Find where the given text appears and provide that cell's center as [X, Y] coordinate. 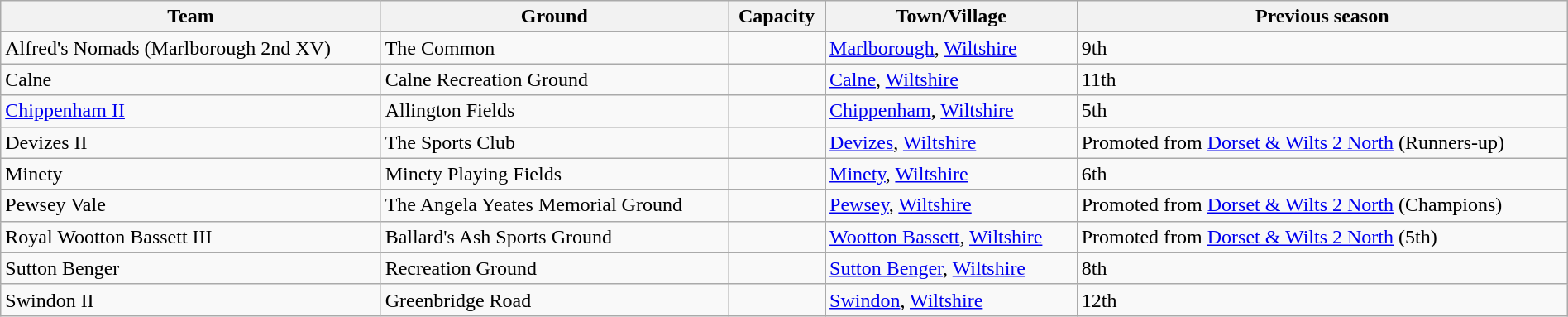
6th [1322, 174]
Promoted from Dorset & Wilts 2 North (Champions) [1322, 205]
Sutton Benger [190, 268]
Alfred's Nomads (Marlborough 2nd XV) [190, 48]
Devizes, Wiltshire [951, 142]
9th [1322, 48]
The Sports Club [554, 142]
Town/Village [951, 17]
Promoted from Dorset & Wilts 2 North (Runners-up) [1322, 142]
Devizes II [190, 142]
Calne, Wiltshire [951, 79]
Swindon II [190, 300]
Pewsey, Wiltshire [951, 205]
The Angela Yeates Memorial Ground [554, 205]
Marlborough, Wiltshire [951, 48]
Minety [190, 174]
Swindon, Wiltshire [951, 300]
Previous season [1322, 17]
The Common [554, 48]
Chippenham II [190, 111]
Royal Wootton Bassett III [190, 237]
Calne [190, 79]
8th [1322, 268]
Pewsey Vale [190, 205]
Promoted from Dorset & Wilts 2 North (5th) [1322, 237]
Allington Fields [554, 111]
Calne Recreation Ground [554, 79]
11th [1322, 79]
Greenbridge Road [554, 300]
Team [190, 17]
Ballard's Ash Sports Ground [554, 237]
5th [1322, 111]
12th [1322, 300]
Minety Playing Fields [554, 174]
Sutton Benger, Wiltshire [951, 268]
Recreation Ground [554, 268]
Wootton Bassett, Wiltshire [951, 237]
Ground [554, 17]
Minety, Wiltshire [951, 174]
Chippenham, Wiltshire [951, 111]
Capacity [777, 17]
